Return the (X, Y) coordinate for the center point of the cell that contains the specified text.  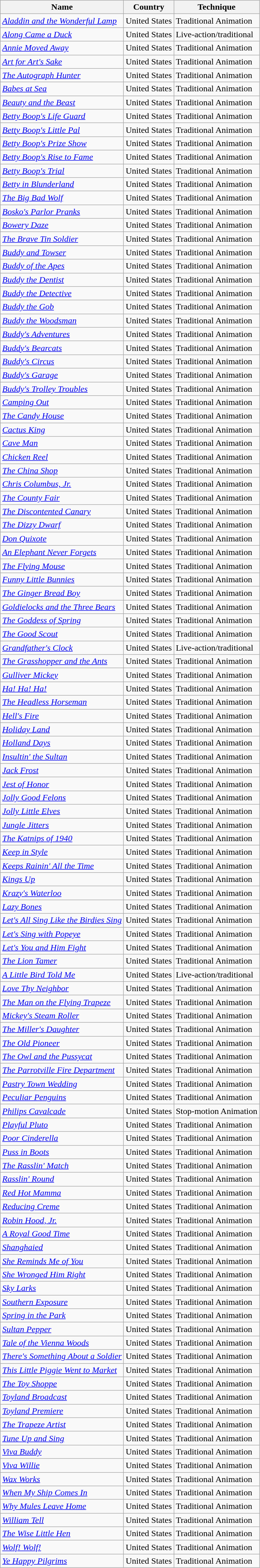
The Headless Horseman (62, 702)
She Reminds Me of You (62, 1261)
Philips Cavalcade (62, 1111)
Pastry Town Wedding (62, 1084)
Buddy and Towser (62, 252)
Holland Days (62, 743)
Let's You and Him Fight (62, 947)
The Goddess of Spring (62, 621)
Viva Buddy (62, 1452)
Camping Out (62, 402)
Betty Boop's Little Pal (62, 130)
The Old Pioneer (62, 1043)
Sky Larks (62, 1288)
The China Shop (62, 471)
Buddy's Bearcats (62, 348)
Keeps Rainin' All the Time (62, 866)
The Brave Tin Soldier (62, 239)
Buddy's Garage (62, 375)
Grandfather's Clock (62, 648)
The County Fair (62, 498)
Betty Boop's Rise to Fame (62, 157)
Hell's Fire (62, 716)
She Wronged Him Right (62, 1275)
Buddy the Dentist (62, 280)
Buddy's Trolley Troubles (62, 389)
The Trapeze Artist (62, 1424)
The Man on the Flying Trapeze (62, 1002)
Gulliver Mickey (62, 675)
Poor Cinderella (62, 1138)
Reducing Creme (62, 1206)
Cactus King (62, 430)
Kings Up (62, 879)
Tune Up and Sing (62, 1438)
Aladdin and the Wonderful Lamp (62, 21)
There's Something About a Soldier (62, 1356)
The Discontented Canary (62, 511)
Buddy's Adventures (62, 334)
Bosko's Parlor Pranks (62, 212)
Wolf! Wolf! (62, 1547)
The Flying Mouse (62, 566)
Betty Boop's Prize Show (62, 143)
Babes at Sea (62, 89)
Buddy of the Apes (62, 266)
This Little Piggie Went to Market (62, 1370)
Art for Art's Sake (62, 62)
Ye Happy Pilgrims (62, 1561)
Let's Sing with Popeye (62, 934)
Buddy's Circus (62, 361)
Krazy's Waterloo (62, 893)
Playful Pluto (62, 1125)
The Good Scout (62, 634)
Bowery Daze (62, 225)
The Rasslin' Match (62, 1166)
The Dizzy Dwarf (62, 525)
When My Ship Comes In (62, 1493)
The Katnips of 1940 (62, 839)
Don Quixote (62, 539)
Mickey's Steam Roller (62, 1015)
Toyland Premiere (62, 1411)
Funny Little Bunnies (62, 579)
The Grasshopper and the Ants (62, 661)
Annie Moved Away (62, 48)
Jolly Little Elves (62, 811)
Along Came a Duck (62, 34)
The Miller's Daughter (62, 1029)
An Elephant Never Forgets (62, 552)
Sultan Pepper (62, 1329)
The Toy Shoppe (62, 1384)
Technique (217, 7)
Viva Willie (62, 1465)
William Tell (62, 1520)
Buddy the Detective (62, 293)
Jolly Good Felons (62, 797)
Jungle Jitters (62, 825)
Rasslin' Round (62, 1179)
The Parrotville Fire Department (62, 1070)
Toyland Broadcast (62, 1397)
The Candy House (62, 416)
A Royal Good Time (62, 1234)
Puss in Boots (62, 1152)
Tale of the Vienna Woods (62, 1343)
Red Hot Mamma (62, 1193)
The Autograph Hunter (62, 75)
Insultin' the Sultan (62, 757)
Jack Frost (62, 770)
Chicken Reel (62, 457)
Chris Columbus, Jr. (62, 484)
Robin Hood, Jr. (62, 1220)
Keep in Style (62, 852)
Love Thy Neighbor (62, 988)
Betty Boop's Life Guard (62, 116)
The Big Bad Wolf (62, 198)
A Little Bird Told Me (62, 975)
Spring in the Park (62, 1316)
The Ginger Bread Boy (62, 593)
Buddy the Woodsman (62, 320)
Betty in Blunderland (62, 184)
Buddy the Gob (62, 307)
Jest of Honor (62, 784)
Why Mules Leave Home (62, 1506)
The Lion Tamer (62, 961)
Wax Works (62, 1479)
Betty Boop's Trial (62, 171)
Ha! Ha! Ha! (62, 689)
Holiday Land (62, 729)
Country (149, 7)
Shanghaied (62, 1247)
Goldielocks and the Three Bears (62, 607)
Let's All Sing Like the Birdies Sing (62, 920)
Lazy Bones (62, 907)
Peculiar Penguins (62, 1097)
Name (62, 7)
Stop-motion Animation (217, 1111)
The Owl and the Pussycat (62, 1057)
The Wise Little Hen (62, 1534)
Southern Exposure (62, 1302)
Cave Man (62, 443)
Beauty and the Beast (62, 102)
